Search for the cell housing the specified text and yield its [X, Y] center coordinate. 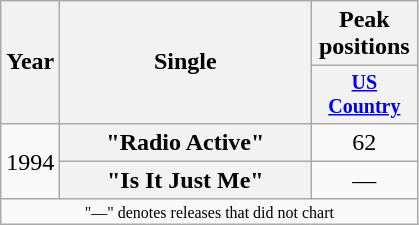
Peak positions [364, 34]
— [364, 180]
US Country [364, 94]
"Is It Just Me" [186, 180]
Single [186, 62]
"Radio Active" [186, 142]
"—" denotes releases that did not chart [210, 211]
1994 [30, 161]
Year [30, 62]
62 [364, 142]
